For the text-containing cell, return its midpoint in (X, Y) coordinate format. 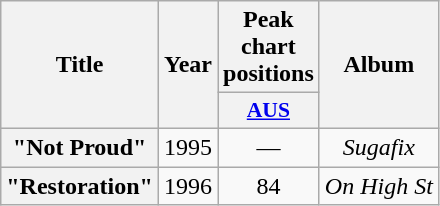
1996 (188, 185)
"Not Proud" (80, 147)
Peak chart positions (269, 47)
1995 (188, 147)
On High St (378, 185)
Sugafix (378, 147)
84 (269, 185)
"Restoration" (80, 185)
— (269, 147)
Album (378, 65)
Year (188, 65)
Title (80, 65)
AUS (269, 111)
